Return the [x, y] coordinate for the center point of the cell that contains the specified text.  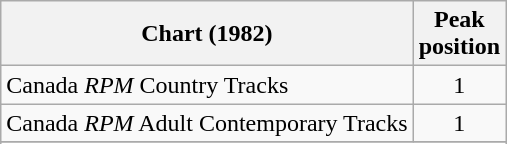
Canada RPM Adult Contemporary Tracks [207, 123]
Chart (1982) [207, 34]
Canada RPM Country Tracks [207, 85]
Peakposition [459, 34]
